Return [X, Y] of the center of cell containing provided text 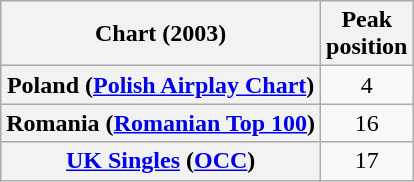
Romania (Romanian Top 100) [161, 123]
Peakposition [367, 34]
4 [367, 85]
UK Singles (OCC) [161, 161]
16 [367, 123]
Chart (2003) [161, 34]
17 [367, 161]
Poland (Polish Airplay Chart) [161, 85]
